Determine the (X, Y) coordinate at the center of the cell enclosing the given text.  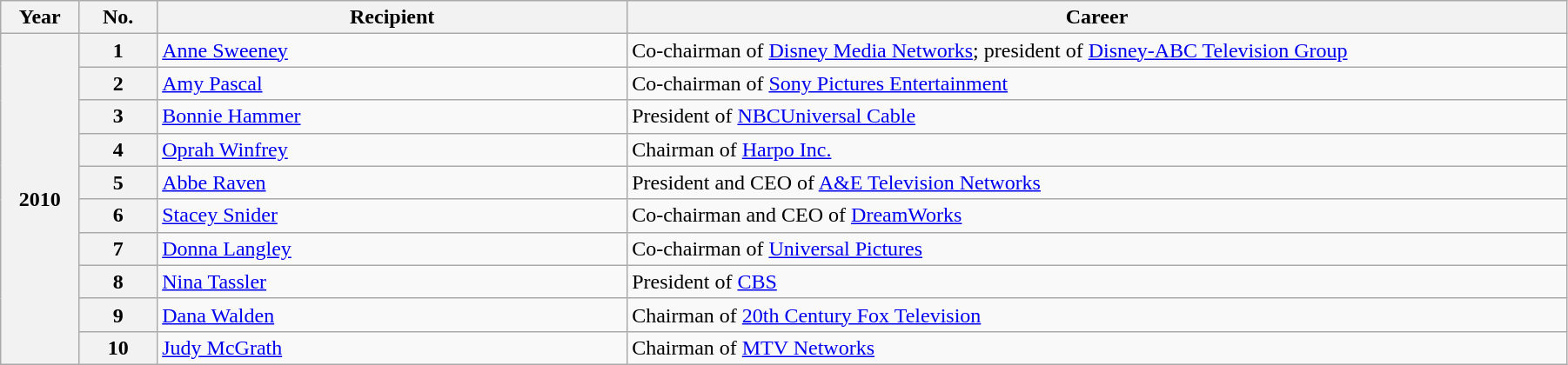
8 (118, 282)
Chairman of Harpo Inc. (1097, 149)
Stacey Snider (392, 216)
Co-chairman and CEO of DreamWorks (1097, 216)
President and CEO of A&E Television Networks (1097, 182)
Abbe Raven (392, 182)
Nina Tassler (392, 282)
Co-chairman of Sony Pictures Entertainment (1097, 83)
7 (118, 249)
Dana Walden (392, 315)
1 (118, 50)
Judy McGrath (392, 348)
No. (118, 17)
2010 (40, 200)
Year (40, 17)
Chairman of MTV Networks (1097, 348)
Co-chairman of Disney Media Networks; president of Disney-ABC Television Group (1097, 50)
10 (118, 348)
9 (118, 315)
Recipient (392, 17)
Chairman of 20th Century Fox Television (1097, 315)
President of CBS (1097, 282)
Career (1097, 17)
Bonnie Hammer (392, 116)
4 (118, 149)
Co-chairman of Universal Pictures (1097, 249)
Oprah Winfrey (392, 149)
President of NBCUniversal Cable (1097, 116)
2 (118, 83)
6 (118, 216)
Donna Langley (392, 249)
Amy Pascal (392, 83)
5 (118, 182)
Anne Sweeney (392, 50)
3 (118, 116)
